Pinpoint the cell where the given text exists, returning its (X, Y) midpoint coordinate. 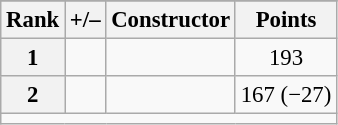
Points (286, 20)
1 (33, 58)
Constructor (171, 20)
2 (33, 95)
Rank (33, 20)
193 (286, 58)
167 (−27) (286, 95)
+/– (86, 20)
